Capture the cell that displays the provided text and extract its [X, Y] central coordinate. 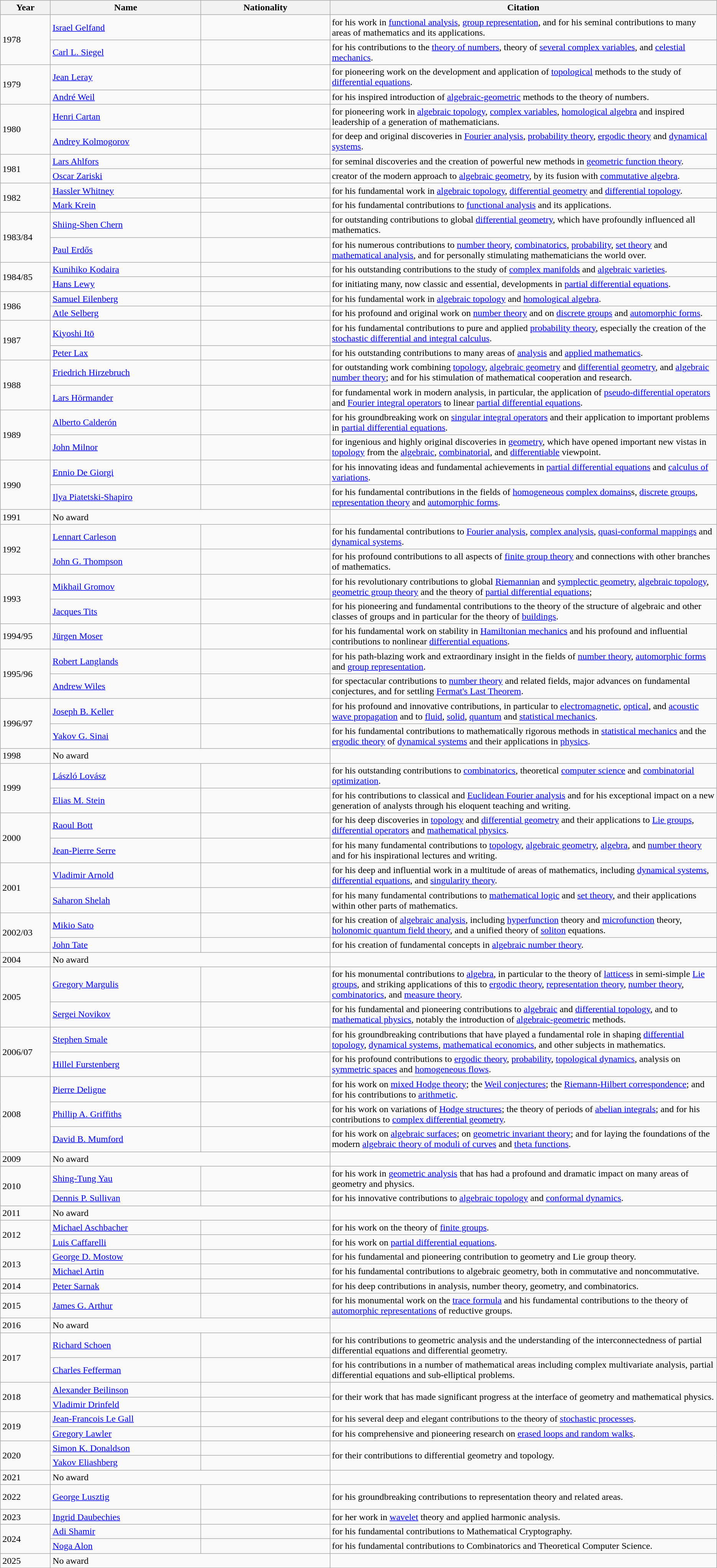
2006/07 [25, 1052]
2008 [25, 1114]
for his several deep and elegant contributions to the theory of stochastic processes. [523, 1419]
Ingrid Daubechies [126, 1517]
2018 [25, 1397]
Kunihiko Kodaira [126, 270]
László Lovász [126, 775]
for initiating many, now classic and essential, developments in partial differential equations. [523, 284]
for his work on partial differential equations. [523, 1242]
Friedrich Hirzebruch [126, 372]
Sergei Novikov [126, 1014]
Raoul Bott [126, 825]
Citation [523, 8]
for his comprehensive and pioneering research on erased loops and random walks. [523, 1434]
2011 [25, 1213]
Andrew Wiles [126, 687]
2023 [25, 1517]
for his fundamental work on stability in Hamiltonian mechanics and his profound and influential contributions to nonlinear differential equations. [523, 637]
for her work in wavelet theory and applied harmonic analysis. [523, 1517]
1988 [25, 385]
Michael Artin [126, 1271]
Jürgen Moser [126, 637]
Shing-Tung Yau [126, 1178]
for his many fundamental contributions to mathematical logic and set theory, and their applications within other parts of mathematics. [523, 900]
Adi Shamir [126, 1531]
for his work in geometric analysis that has had a profound and dramatic impact on many areas of geometry and physics. [523, 1178]
2024 [25, 1539]
Jean Leray [126, 77]
Samuel Eilenberg [126, 299]
2016 [25, 1326]
Elias M. Stein [126, 801]
Gregory Lawler [126, 1434]
Nationality [265, 8]
David B. Mumford [126, 1139]
1983/84 [25, 237]
for his work in functional analysis, group representation, and for his seminal contributions to many areas of mathematics and its applications. [523, 28]
1984/85 [25, 277]
Vladimir Drinfeld [126, 1404]
2004 [25, 960]
George Lusztig [126, 1497]
for his groundbreaking contributions to representation theory and related areas. [523, 1497]
Hillel Furstenberg [126, 1064]
1987 [25, 340]
for his profound contributions to all aspects of finite group theory and connections with other branches of mathematics. [523, 562]
1996/97 [25, 724]
1999 [25, 788]
for his monumental work on the trace formula and his fundamental contributions to the theory of automorphic representations of reductive groups. [523, 1306]
Lennart Carleson [126, 536]
George D. Mostow [126, 1257]
Hassler Whitney [126, 190]
1991 [25, 517]
for his fundamental contributions to Combinatorics and Theoretical Computer Science. [523, 1546]
for their contributions to differential geometry and topology. [523, 1455]
Mark Krein [126, 205]
Dennis P. Sullivan [126, 1198]
2022 [25, 1497]
for his profound and original work on number theory and on discrete groups and automorphic forms. [523, 313]
2015 [25, 1306]
for his deep contributions in analysis, number theory, geometry, and combinatorics. [523, 1286]
for his work on the theory of finite groups. [523, 1227]
Alexander Beilinson [126, 1390]
Pierre Deligne [126, 1090]
Michael Aschbacher [126, 1227]
Andrey Kolmogorov [126, 142]
for his fundamental contributions to algebraic geometry, both in commutative and noncommutative. [523, 1271]
Peter Lax [126, 353]
Joseph B. Keller [126, 711]
John Milnor [126, 447]
for deep and original discoveries in Fourier analysis, probability theory, ergodic theory and dynamical systems. [523, 142]
2019 [25, 1426]
Name [126, 8]
for his contributions to the theory of numbers, theory of several complex variables, and celestial mechanics. [523, 52]
1990 [25, 485]
Lars Ahlfors [126, 161]
Charles Fefferman [126, 1370]
2021 [25, 1477]
for his path-blazing work and extraordinary insight in the fields of number theory, automorphic forms and group representation. [523, 661]
1992 [25, 549]
2017 [25, 1358]
2000 [25, 838]
Vladimir Arnold [126, 875]
2001 [25, 888]
for his profound contributions to ergodic theory, probability, topological dynamics, analysis on symmetric spaces and homogeneous flows. [523, 1064]
2025 [25, 1560]
2012 [25, 1235]
Peter Sarnak [126, 1286]
creator of the modern approach to algebraic geometry, by its fusion with commutative algebra. [523, 176]
Robert Langlands [126, 661]
Mikio Sato [126, 925]
1998 [25, 756]
2009 [25, 1159]
John G. Thompson [126, 562]
Hans Lewy [126, 284]
Jean-Pierre Serre [126, 850]
1982 [25, 198]
Saharon Shelah [126, 900]
Atle Selberg [126, 313]
for his fundamental contributions to Mathematical Cryptography. [523, 1531]
Carl L. Siegel [126, 52]
2002/03 [25, 932]
for pioneering work in algebraic topology, complex variables, homological algebra and inspired leadership of a generation of mathematicians. [523, 116]
for his deep discoveries in topology and differential geometry and their applications to Lie groups, differential operators and mathematical physics. [523, 825]
for seminal discoveries and the creation of powerful new methods in geometric function theory. [523, 161]
for his fundamental contributions to functional analysis and its applications. [523, 205]
Oscar Zariski [126, 176]
Yakov Eliashberg [126, 1463]
Shiing-Shen Chern [126, 224]
for his fundamental work in algebraic topology, differential geometry and differential topology. [523, 190]
for his fundamental contributions in the fields of homogeneous complex domainss, discrete groups, representation theory and automorphic forms. [523, 497]
2020 [25, 1455]
James G. Arthur [126, 1306]
for his innovative contributions to algebraic topology and conformal dynamics. [523, 1198]
for outstanding contributions to global differential geometry, which have profoundly influenced all mathematics. [523, 224]
Luis Caffarelli [126, 1242]
for his outstanding contributions to the study of complex manifolds and algebraic varieties. [523, 270]
1986 [25, 306]
for his innovating ideas and fundamental achievements in partial differential equations and calculus of variations. [523, 472]
Alberto Calderón [126, 422]
for his many fundamental contributions to topology, algebraic geometry, algebra, and number theory and for his inspirational lectures and writing. [523, 850]
1994/95 [25, 637]
Noga Alon [126, 1546]
Ilya Piatetski-Shapiro [126, 497]
2010 [25, 1186]
for his work on mixed Hodge theory; the Weil conjectures; the Riemann-Hilbert correspondence; and for his contributions to arithmetic. [523, 1090]
1981 [25, 169]
Gregory Margulis [126, 985]
Paul Erdős [126, 250]
Richard Schoen [126, 1345]
for spectacular contributions to number theory and related fields, major advances on fundamental conjectures, and for settling Fermat's Last Theorem. [523, 687]
2005 [25, 997]
for his fundamental work in algebraic topology and homological algebra. [523, 299]
1993 [25, 599]
Stephen Smale [126, 1040]
for their work that has made significant progress at the interface of geometry and mathematical physics. [523, 1397]
2014 [25, 1286]
Jacques Tits [126, 611]
for his outstanding contributions to many areas of analysis and applied mathematics. [523, 353]
for his fundamental contributions to Fourier analysis, complex analysis, quasi-conformal mappings and dynamical systems. [523, 536]
Year [25, 8]
for his fundamental and pioneering contribution to geometry and Lie group theory. [523, 1257]
André Weil [126, 97]
for his outstanding contributions to combinatorics, theoretical computer science and combinatorial optimization. [523, 775]
Jean-Francois Le Gall [126, 1419]
Kiyoshi Itō [126, 333]
John Tate [126, 945]
1989 [25, 435]
Ennio De Giorgi [126, 472]
Lars Hörmander [126, 398]
Henri Cartan [126, 116]
1980 [25, 129]
1978 [25, 40]
Phillip A. Griffiths [126, 1114]
for his creation of fundamental concepts in algebraic number theory. [523, 945]
1979 [25, 84]
Simon K. Donaldson [126, 1448]
Yakov G. Sinai [126, 736]
for his inspired introduction of algebraic-geometric methods to the theory of numbers. [523, 97]
2013 [25, 1264]
for his groundbreaking work on singular integral operators and their application to important problems in partial differential equations. [523, 422]
Mikhail Gromov [126, 586]
for pioneering work on the development and application of topological methods to the study of differential equations. [523, 77]
1995/96 [25, 674]
Israel Gelfand [126, 28]
